Scan for the cell matching the given text and deliver its [x, y] coordinate at center. 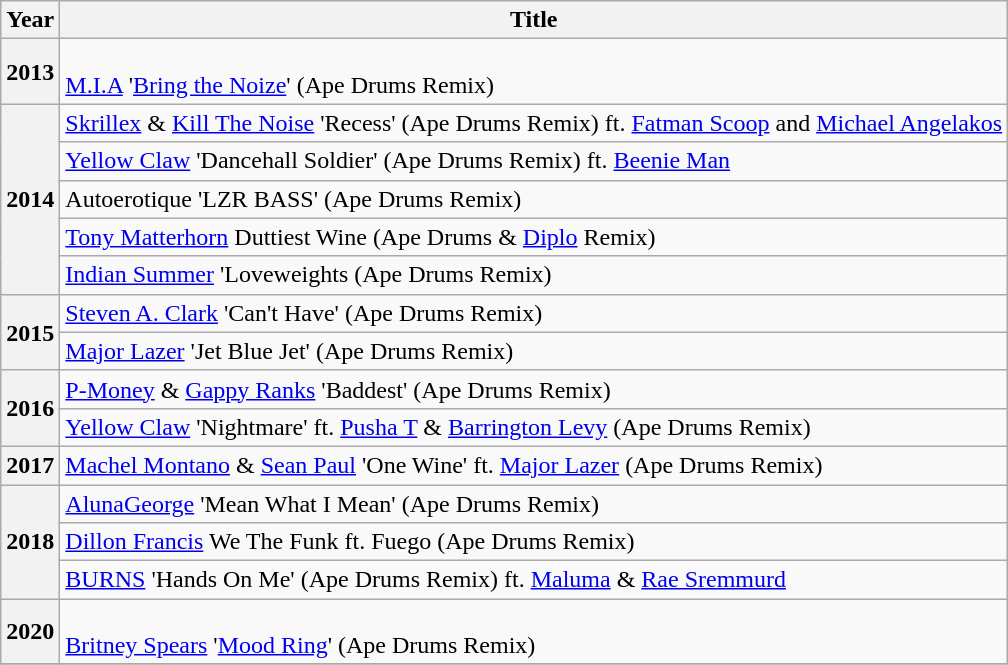
P-Money & Gappy Ranks 'Baddest' (Ape Drums Remix) [534, 389]
Yellow Claw 'Nightmare' ft. Pusha T & Barrington Levy (Ape Drums Remix) [534, 427]
2017 [30, 465]
Dillon Francis We The Funk ft. Fuego (Ape Drums Remix) [534, 542]
AlunaGeorge 'Mean What I Mean' (Ape Drums Remix) [534, 503]
Steven A. Clark 'Can't Have' (Ape Drums Remix) [534, 313]
2013 [30, 72]
Skrillex & Kill The Noise 'Recess' (Ape Drums Remix) ft. Fatman Scoop and Michael Angelakos [534, 123]
Title [534, 20]
Britney Spears 'Mood Ring' (Ape Drums Remix) [534, 632]
2014 [30, 199]
Indian Summer 'Loveweights (Ape Drums Remix) [534, 275]
M.I.A 'Bring the Noize' (Ape Drums Remix) [534, 72]
Tony Matterhorn Duttiest Wine (Ape Drums & Diplo Remix) [534, 237]
2015 [30, 332]
Major Lazer 'Jet Blue Jet' (Ape Drums Remix) [534, 351]
Year [30, 20]
2020 [30, 632]
Yellow Claw 'Dancehall Soldier' (Ape Drums Remix) ft. Beenie Man [534, 161]
BURNS 'Hands On Me' (Ape Drums Remix) ft. Maluma & Rae Sremmurd [534, 580]
Machel Montano & Sean Paul 'One Wine' ft. Major Lazer (Ape Drums Remix) [534, 465]
Autoerotique 'LZR BASS' (Ape Drums Remix) [534, 199]
2016 [30, 408]
2018 [30, 541]
